From the cell containing the given text, extract its center point as (X, Y) coordinate. 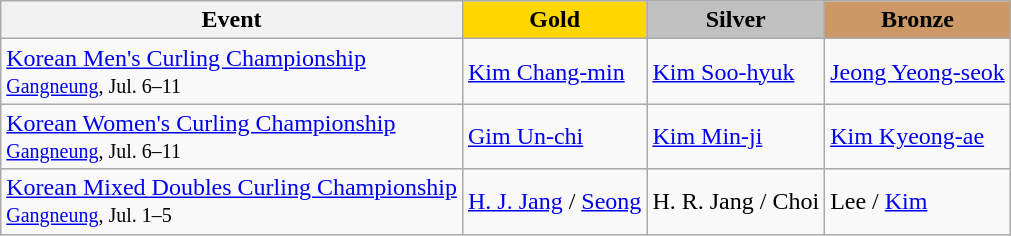
Kim Min-ji (736, 136)
Kim Kyeong-ae (918, 136)
Kim Chang-min (554, 72)
H. R. Jang / Choi (736, 202)
Korean Men's Curling Championship Gangneung, Jul. 6–11 (232, 72)
Kim Soo-hyuk (736, 72)
Korean Mixed Doubles Curling Championship Gangneung, Jul. 1–5 (232, 202)
Korean Women's Curling Championship Gangneung, Jul. 6–11 (232, 136)
Silver (736, 20)
Bronze (918, 20)
Event (232, 20)
Jeong Yeong-seok (918, 72)
H. J. Jang / Seong (554, 202)
Lee / Kim (918, 202)
Gim Un-chi (554, 136)
Gold (554, 20)
